Locate the cell with the specified text and output its (x, y) center coordinate. 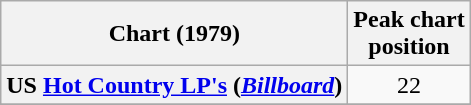
22 (409, 85)
US Hot Country LP's (Billboard) (174, 85)
Chart (1979) (174, 34)
Peak chartposition (409, 34)
